Determine the [x, y] coordinate at the center of the cell enclosing the given text.  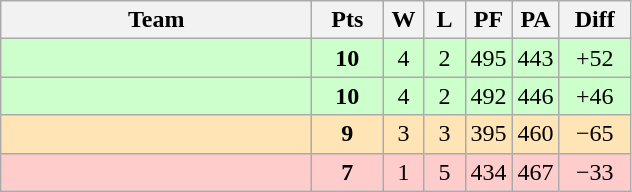
492 [488, 96]
395 [488, 134]
460 [536, 134]
+52 [594, 58]
PA [536, 20]
W [404, 20]
9 [348, 134]
−33 [594, 172]
Team [156, 20]
Pts [348, 20]
5 [444, 172]
L [444, 20]
495 [488, 58]
434 [488, 172]
Diff [594, 20]
PF [488, 20]
−65 [594, 134]
7 [348, 172]
+46 [594, 96]
443 [536, 58]
1 [404, 172]
446 [536, 96]
467 [536, 172]
